From the cell containing the given text, extract its center point as [X, Y] coordinate. 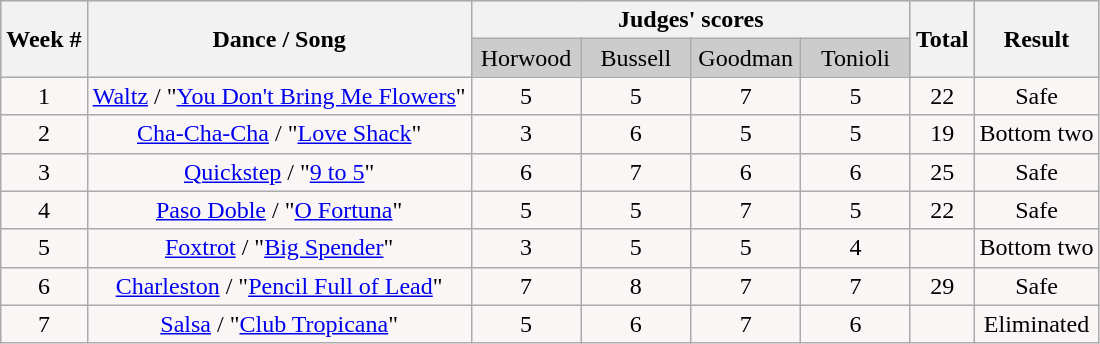
Tonioli [856, 58]
Horwood [526, 58]
Result [1036, 39]
25 [942, 172]
Quickstep / "9 to 5" [279, 172]
Judges' scores [690, 20]
Waltz / "You Don't Bring Me Flowers" [279, 96]
Dance / Song [279, 39]
Paso Doble / "O Fortuna" [279, 210]
Bussell [636, 58]
Salsa / "Club Tropicana" [279, 324]
Charleston / "Pencil Full of Lead" [279, 286]
19 [942, 134]
Goodman [746, 58]
29 [942, 286]
Cha-Cha-Cha / "Love Shack" [279, 134]
Total [942, 39]
Foxtrot / "Big Spender" [279, 248]
1 [44, 96]
Week # [44, 39]
8 [636, 286]
Eliminated [1036, 324]
2 [44, 134]
